Return the [x, y] coordinate for the center point of the cell that contains the specified text.  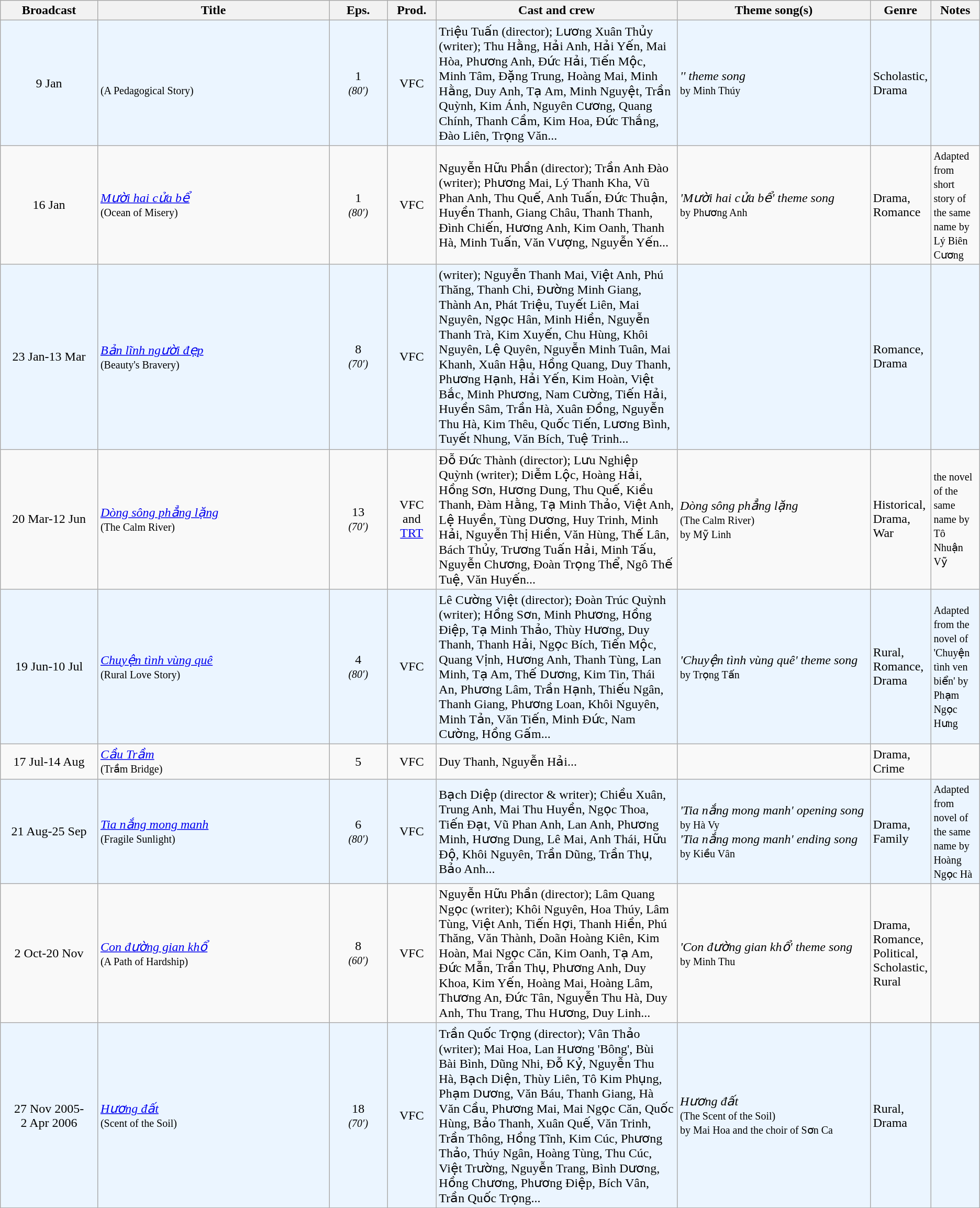
Theme song(s) [774, 10]
'Tia nắng mong manh' opening song by Hà Vy 'Tia nắng mong manh' ending song by Kiều Vân [774, 831]
Adapted from short story of the same name by Lý Biên Cương [955, 205]
Cầu Trầm (Trầm Bridge) [213, 762]
16 Jan [49, 205]
Prod. [411, 10]
'Chuyện tình vùng quê' theme songby Trọng Tấn [774, 667]
27 Nov 2005-2 Apr 2006 [49, 1115]
Dòng sông phẳng lặng(The Calm River)by Mỹ Linh [774, 519]
19 Jun-10 Jul [49, 667]
8(70′) [358, 357]
Eps. [358, 10]
Adapted from the novel of 'Chuyện tình ven biển' by Phạm Ngọc Hưng [955, 667]
'Mười hai cửa bể' theme songby Phương Anh [774, 205]
Chuyện tình vùng quê (Rural Love Story) [213, 667]
'' theme songby Minh Thúy [774, 83]
Drama, Family [900, 831]
Genre [900, 10]
Scholastic, Drama [900, 83]
Rural, Romance, Drama [900, 667]
Dòng sông phẳng lặng (The Calm River) [213, 519]
Title [213, 10]
Broadcast [49, 10]
VFCandTRT [411, 519]
Drama, Crime [900, 762]
Romance, Drama [900, 357]
Cast and crew [557, 10]
Mười hai cửa bể (Ocean of Misery) [213, 205]
Drama, Romance, Political, Scholastic, Rural [900, 953]
21 Aug-25 Sep [49, 831]
5 [358, 762]
Hương đất (Scent of the Soil) [213, 1115]
'Con đường gian khổ' theme songby Minh Thu [774, 953]
18(70′) [358, 1115]
9 Jan [49, 83]
Notes [955, 10]
17 Jul-14 Aug [49, 762]
2 Oct-20 Nov [49, 953]
20 Mar-12 Jun [49, 519]
Tia nắng mong manh (Fragile Sunlight) [213, 831]
Bản lĩnh người đẹp (Beauty's Bravery) [213, 357]
8(60′) [358, 953]
the novel of the same name by Tô Nhuận Vỹ [955, 519]
Adapted from novel of the same name by Hoàng Ngọc Hà [955, 831]
Rural, Drama [900, 1115]
13(70′) [358, 519]
6(80′) [358, 831]
Hương đất(The Scent of the Soil)by Mai Hoa and the choir of Sơn Ca [774, 1115]
23 Jan-13 Mar [49, 357]
Historical, Drama, War [900, 519]
Con đường gian khổ (A Path of Hardship) [213, 953]
Duy Thanh, Nguyễn Hải... [557, 762]
Drama, Romance [900, 205]
(A Pedagogical Story) [213, 83]
4(80′) [358, 667]
